Extract the [x, y] coordinate from the center of the cell holding the provided text.  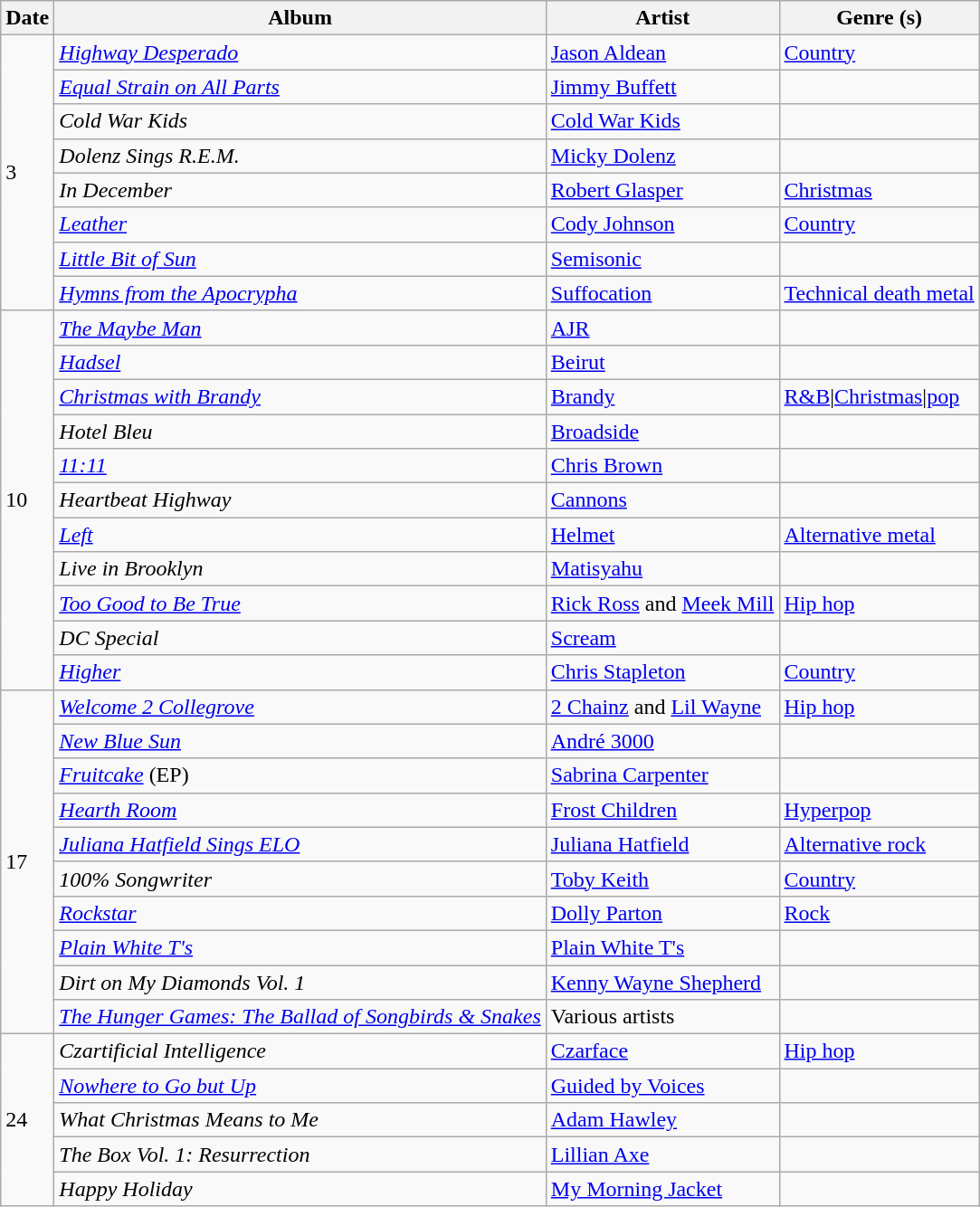
Higher [300, 672]
Equal Strain on All Parts [300, 87]
Dolly Parton [662, 913]
Christmas with Brandy [300, 396]
Frost Children [662, 810]
Scream [662, 638]
Hyperpop [880, 810]
Hearth Room [300, 810]
Jimmy Buffett [662, 87]
17 [27, 861]
The Box Vol. 1: Resurrection [300, 1155]
What Christmas Means to Me [300, 1120]
DC Special [300, 638]
Nowhere to Go but Up [300, 1086]
Artist [662, 18]
Matisyahu [662, 569]
The Maybe Man [300, 328]
In December [300, 190]
Little Bit of Sun [300, 259]
Broadside [662, 432]
Czarface [662, 1051]
Semisonic [662, 259]
Hotel Bleu [300, 432]
Technical death metal [880, 293]
Hadsel [300, 362]
Rick Ross and Meek Mill [662, 603]
Genre (s) [880, 18]
Live in Brooklyn [300, 569]
2 Chainz and Lil Wayne [662, 707]
Fruitcake (EP) [300, 775]
Too Good to Be True [300, 603]
Chris Brown [662, 466]
Helmet [662, 535]
Juliana Hatfield Sings ELO [300, 844]
Alternative rock [880, 844]
Brandy [662, 396]
Christmas [880, 190]
Highway Desperado [300, 52]
Album [300, 18]
Cannons [662, 500]
Dirt on My Diamonds Vol. 1 [300, 982]
Leather [300, 224]
Dolenz Sings R.E.M. [300, 156]
3 [27, 173]
100% Songwriter [300, 879]
Czartificial Intelligence [300, 1051]
Adam Hawley [662, 1120]
My Morning Jacket [662, 1189]
André 3000 [662, 741]
Sabrina Carpenter [662, 775]
Left [300, 535]
Rock [880, 913]
Lillian Axe [662, 1155]
10 [27, 499]
Date [27, 18]
Beirut [662, 362]
Kenny Wayne Shepherd [662, 982]
Guided by Voices [662, 1086]
Suffocation [662, 293]
Alternative metal [880, 535]
Toby Keith [662, 879]
New Blue Sun [300, 741]
R&B|Christmas|pop [880, 396]
Hymns from the Apocrypha [300, 293]
11:11 [300, 466]
Juliana Hatfield [662, 844]
Cody Johnson [662, 224]
AJR [662, 328]
Chris Stapleton [662, 672]
Micky Dolenz [662, 156]
Various artists [662, 1017]
Rockstar [300, 913]
Welcome 2 Collegrove [300, 707]
The Hunger Games: The Ballad of Songbirds & Snakes [300, 1017]
Jason Aldean [662, 52]
Heartbeat Highway [300, 500]
Happy Holiday [300, 1189]
24 [27, 1120]
Robert Glasper [662, 190]
